Scan for the cell matching the given text and deliver its (X, Y) coordinate at center. 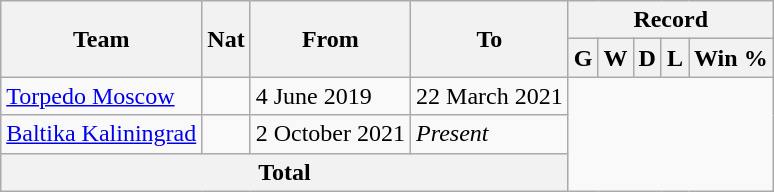
Total (284, 172)
Baltika Kaliningrad (102, 134)
22 March 2021 (490, 96)
Torpedo Moscow (102, 96)
From (330, 39)
To (490, 39)
Team (102, 39)
D (647, 58)
W (616, 58)
2 October 2021 (330, 134)
4 June 2019 (330, 96)
L (674, 58)
Win % (732, 58)
G (583, 58)
Present (490, 134)
Nat (226, 39)
Record (670, 20)
